Return (X, Y) of the center of cell containing provided text 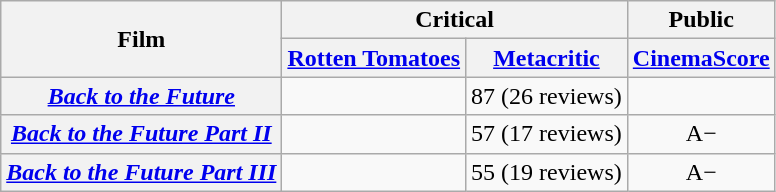
Back to the Future Part II (142, 134)
55 (19 reviews) (547, 172)
Back to the Future (142, 96)
Metacritic (547, 58)
87 (26 reviews) (547, 96)
Rotten Tomatoes (374, 58)
Film (142, 39)
CinemaScore (701, 58)
Back to the Future Part III (142, 172)
57 (17 reviews) (547, 134)
Public (701, 20)
Critical (454, 20)
